Identify which cell holds the provided text, then report its [X, Y] central coordinate. 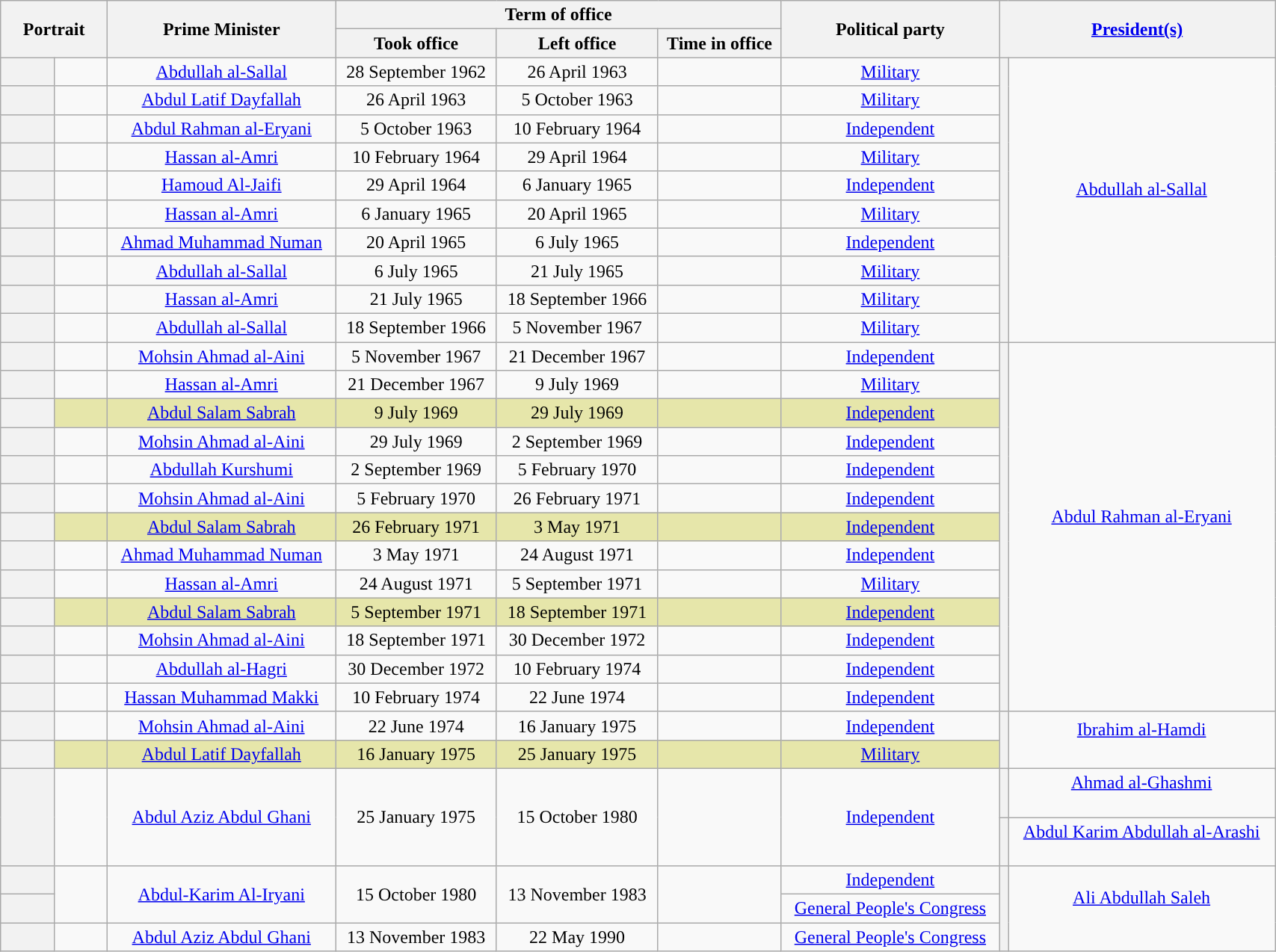
Ahmad al-Ghashmi [1142, 792]
Time in office [720, 43]
Abdul-Karim Al-Iryani [221, 894]
22 May 1990 [577, 937]
Abdul Karim Abdullah al-Arashi [1142, 841]
Portrait [54, 29]
Political party [890, 29]
Ibrahim al-Hamdi [1142, 740]
Abdullah al-Hagri [221, 669]
28 September 1962 [416, 72]
Term of office [558, 15]
President(s) [1138, 29]
Hassan Muhammad Makki [221, 697]
Abdullah Kurshumi [221, 470]
Took office [416, 43]
Left office [577, 43]
Prime Minister [221, 29]
Hamoud Al-Jaifi [221, 185]
Ali Abdullah Saleh [1142, 909]
